Capture the cell that displays the provided text and extract its (X, Y) central coordinate. 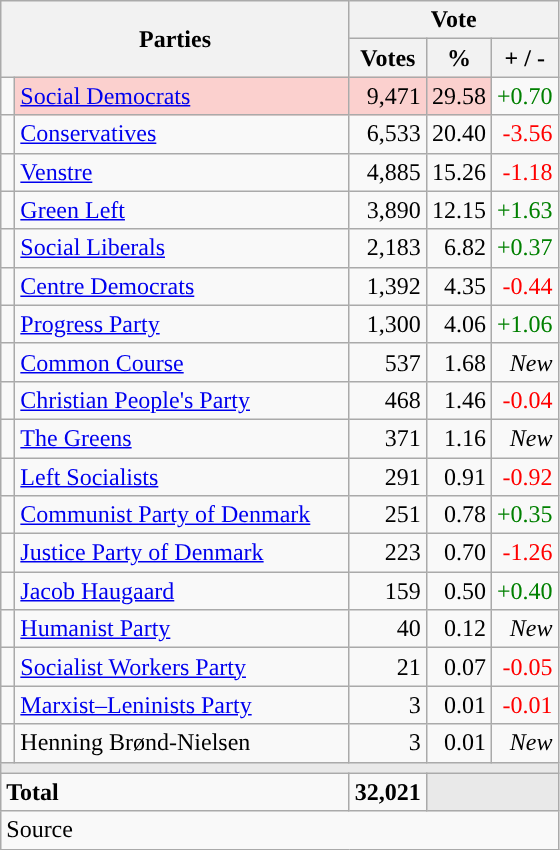
0.07 (458, 667)
Source (280, 830)
Jacob Haugaard (182, 591)
6.82 (458, 248)
1.16 (458, 438)
-0.92 (524, 477)
+0.70 (524, 96)
9,471 (388, 96)
15.26 (458, 172)
40 (388, 629)
-0.44 (524, 286)
Humanist Party (182, 629)
Vote (454, 20)
2,183 (388, 248)
-3.56 (524, 134)
-0.05 (524, 667)
Justice Party of Denmark (182, 553)
3,890 (388, 210)
Total (176, 792)
468 (388, 400)
29.58 (458, 96)
21 (388, 667)
Christian People's Party (182, 400)
Socialist Workers Party (182, 667)
0.78 (458, 515)
32,021 (388, 792)
371 (388, 438)
-0.04 (524, 400)
1.68 (458, 362)
Parties (176, 39)
Social Liberals (182, 248)
Progress Party (182, 324)
The Greens (182, 438)
Conservatives (182, 134)
0.70 (458, 553)
Social Democrats (182, 96)
Common Course (182, 362)
291 (388, 477)
6,533 (388, 134)
0.91 (458, 477)
4.35 (458, 286)
Votes (388, 58)
1,300 (388, 324)
+0.40 (524, 591)
-0.01 (524, 705)
1.46 (458, 400)
4,885 (388, 172)
159 (388, 591)
Left Socialists (182, 477)
Communist Party of Denmark (182, 515)
+ / - (524, 58)
20.40 (458, 134)
+0.37 (524, 248)
4.06 (458, 324)
0.50 (458, 591)
Green Left (182, 210)
223 (388, 553)
-1.18 (524, 172)
+1.06 (524, 324)
12.15 (458, 210)
Centre Democrats (182, 286)
1,392 (388, 286)
% (458, 58)
Henning Brønd-Nielsen (182, 743)
-1.26 (524, 553)
251 (388, 515)
Marxist–Leninists Party (182, 705)
0.12 (458, 629)
+1.63 (524, 210)
Venstre (182, 172)
+0.35 (524, 515)
537 (388, 362)
